Detect which cell encompasses the target text, then output its [X, Y] center coordinate. 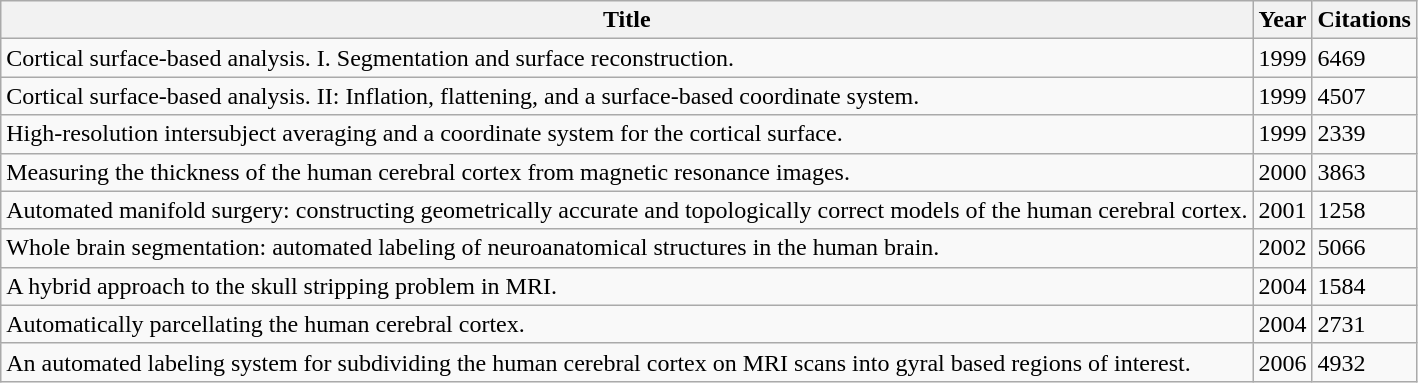
A hybrid approach to the skull stripping problem in MRI. [627, 286]
Year [1282, 20]
Measuring the thickness of the human cerebral cortex from magnetic resonance images. [627, 172]
5066 [1364, 248]
Cortical surface-based analysis. II: Inflation, flattening, and a surface-based coordinate system. [627, 96]
An automated labeling system for subdividing the human cerebral cortex on MRI scans into gyral based regions of interest. [627, 362]
2731 [1364, 324]
2001 [1282, 210]
Whole brain segmentation: automated labeling of neuroanatomical structures in the human brain. [627, 248]
1584 [1364, 286]
4932 [1364, 362]
4507 [1364, 96]
2006 [1282, 362]
2000 [1282, 172]
6469 [1364, 58]
Cortical surface-based analysis. I. Segmentation and surface reconstruction. [627, 58]
2339 [1364, 134]
Automatically parcellating the human cerebral cortex. [627, 324]
High-resolution intersubject averaging and a coordinate system for the cortical surface. [627, 134]
3863 [1364, 172]
1258 [1364, 210]
2002 [1282, 248]
Citations [1364, 20]
Title [627, 20]
Automated manifold surgery: constructing geometrically accurate and topologically correct models of the human cerebral cortex. [627, 210]
